Find where the given text appears and provide that cell's center as (X, Y) coordinate. 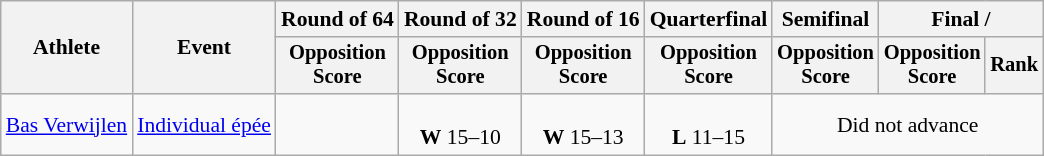
Quarterfinal (709, 19)
Semifinal (826, 19)
Round of 32 (460, 19)
W 15–10 (460, 124)
Did not advance (908, 124)
Event (204, 48)
Bas Verwijlen (66, 124)
W 15–13 (584, 124)
Individual épée (204, 124)
L 11–15 (709, 124)
Round of 64 (338, 19)
Final / (961, 19)
Athlete (66, 48)
Round of 16 (584, 19)
Rank (1014, 66)
